Capture the cell that displays the provided text and extract its [x, y] central coordinate. 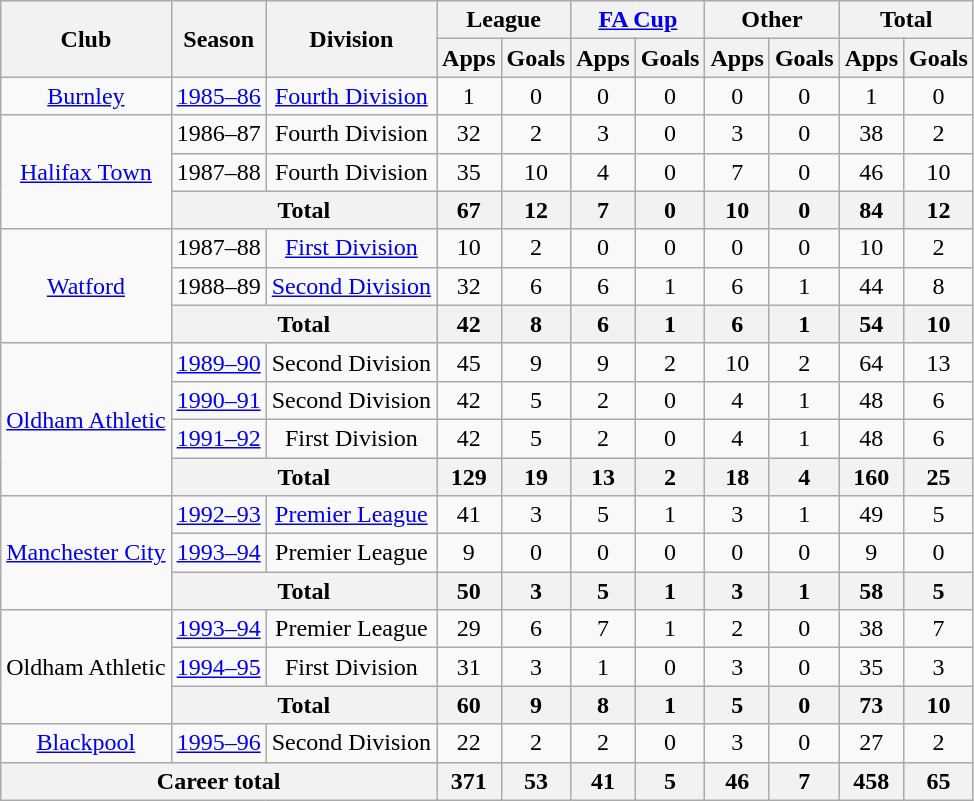
Career total [219, 781]
1989–90 [218, 362]
1994–95 [218, 667]
49 [871, 515]
18 [737, 477]
84 [871, 210]
44 [871, 286]
458 [871, 781]
31 [469, 667]
1992–93 [218, 515]
Season [218, 39]
129 [469, 477]
1991–92 [218, 438]
27 [871, 743]
371 [469, 781]
50 [469, 591]
160 [871, 477]
54 [871, 324]
19 [536, 477]
1995–96 [218, 743]
Blackpool [86, 743]
Club [86, 39]
58 [871, 591]
53 [536, 781]
Manchester City [86, 553]
1988–89 [218, 286]
60 [469, 705]
45 [469, 362]
64 [871, 362]
Burnley [86, 96]
Halifax Town [86, 172]
73 [871, 705]
FA Cup [638, 20]
1986–87 [218, 134]
Other [772, 20]
1990–91 [218, 400]
65 [939, 781]
22 [469, 743]
Division [351, 39]
1985–86 [218, 96]
Watford [86, 286]
League [504, 20]
25 [939, 477]
29 [469, 629]
67 [469, 210]
